Return the [X, Y] coordinate for the center point of the cell that contains the specified text.  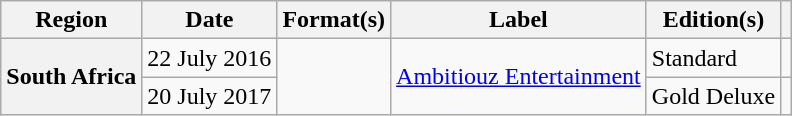
Label [519, 20]
Edition(s) [713, 20]
South Africa [72, 77]
Ambitiouz Entertainment [519, 77]
Gold Deluxe [713, 96]
22 July 2016 [210, 58]
20 July 2017 [210, 96]
Format(s) [334, 20]
Standard [713, 58]
Region [72, 20]
Date [210, 20]
